From the cell containing the given text, extract its center point as [X, Y] coordinate. 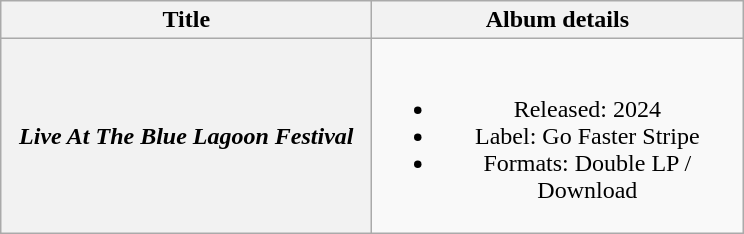
Album details [558, 20]
Title [186, 20]
Live At The Blue Lagoon Festival [186, 136]
Released: 2024Label: Go Faster StripeFormats: Double LP / Download [558, 136]
